Locate the cell with the specified text and output its (X, Y) center coordinate. 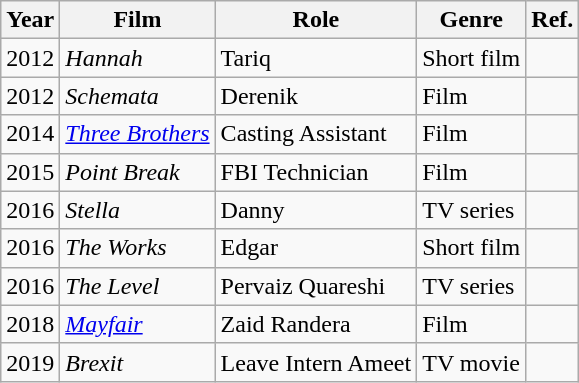
Leave Intern Ameet (316, 362)
Derenik (316, 96)
Hannah (138, 58)
Point Break (138, 172)
Edgar (316, 248)
Casting Assistant (316, 134)
Brexit (138, 362)
Role (316, 20)
2019 (30, 362)
TV movie (472, 362)
Year (30, 20)
Danny (316, 210)
The Works (138, 248)
2018 (30, 324)
Zaid Randera (316, 324)
Tariq (316, 58)
Pervaiz Quareshi (316, 286)
Three Brothers (138, 134)
FBI Technician (316, 172)
Schemata (138, 96)
Ref. (552, 20)
2014 (30, 134)
2015 (30, 172)
Stella (138, 210)
Genre (472, 20)
The Level (138, 286)
Mayfair (138, 324)
